From the cell containing the given text, extract its center point as [X, Y] coordinate. 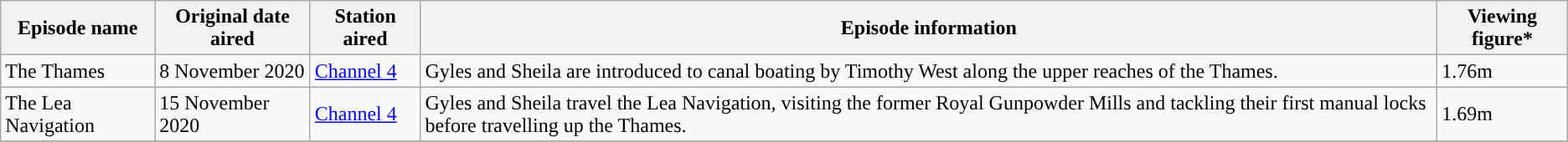
15 November 2020 [233, 114]
8 November 2020 [233, 71]
Original date aired [233, 28]
1.76m [1503, 71]
1.69m [1503, 114]
Station aired [365, 28]
The Lea Navigation [78, 114]
Episode name [78, 28]
Episode information [929, 28]
Viewing figure* [1503, 28]
Gyles and Sheila are introduced to canal boating by Timothy West along the upper reaches of the Thames. [929, 71]
The Thames [78, 71]
